Scan for the cell matching the given text and deliver its (X, Y) coordinate at center. 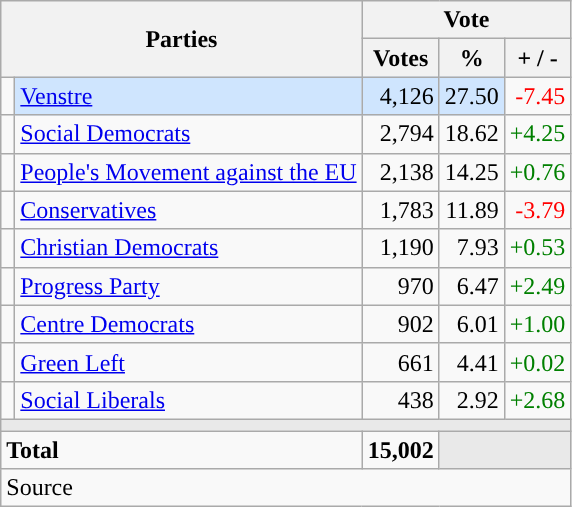
1,783 (400, 210)
2.92 (472, 400)
2,138 (400, 172)
11.89 (472, 210)
People's Movement against the EU (188, 172)
14.25 (472, 172)
Votes (400, 58)
661 (400, 362)
6.01 (472, 324)
% (472, 58)
+0.76 (538, 172)
-3.79 (538, 210)
4.41 (472, 362)
Social Democrats (188, 134)
Green Left (188, 362)
970 (400, 286)
Conservatives (188, 210)
-7.45 (538, 96)
Venstre (188, 96)
+0.53 (538, 248)
+1.00 (538, 324)
+0.02 (538, 362)
Vote (466, 20)
+ / - (538, 58)
Source (286, 488)
Parties (182, 39)
+4.25 (538, 134)
6.47 (472, 286)
Centre Democrats (188, 324)
15,002 (400, 449)
18.62 (472, 134)
7.93 (472, 248)
Christian Democrats (188, 248)
1,190 (400, 248)
2,794 (400, 134)
902 (400, 324)
+2.49 (538, 286)
438 (400, 400)
Social Liberals (188, 400)
4,126 (400, 96)
27.50 (472, 96)
+2.68 (538, 400)
Progress Party (188, 286)
Total (182, 449)
